Return [X, Y] of the center of cell containing provided text 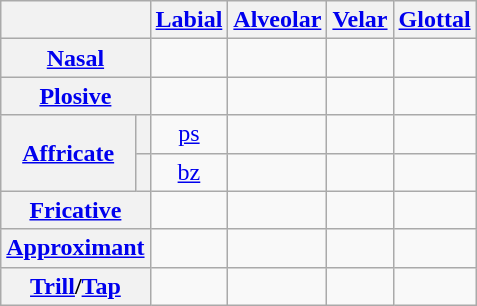
bz [189, 172]
ps [189, 134]
Nasal [76, 58]
Fricative [76, 210]
Approximant [76, 248]
Labial [189, 20]
Alveolar [278, 20]
Affricate [68, 153]
Glottal [434, 20]
Velar [360, 20]
Trill/Tap [76, 286]
Plosive [76, 96]
